From the cell containing the given text, extract its center point as (X, Y) coordinate. 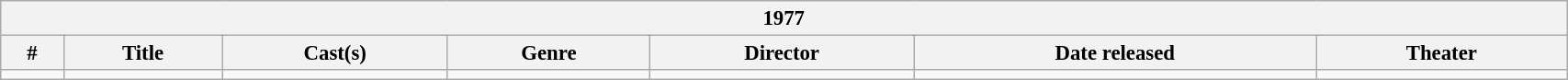
# (32, 53)
1977 (784, 18)
Cast(s) (334, 53)
Title (143, 53)
Theater (1442, 53)
Genre (548, 53)
Director (783, 53)
Date released (1115, 53)
